Scan for the cell matching the given text and deliver its (X, Y) coordinate at center. 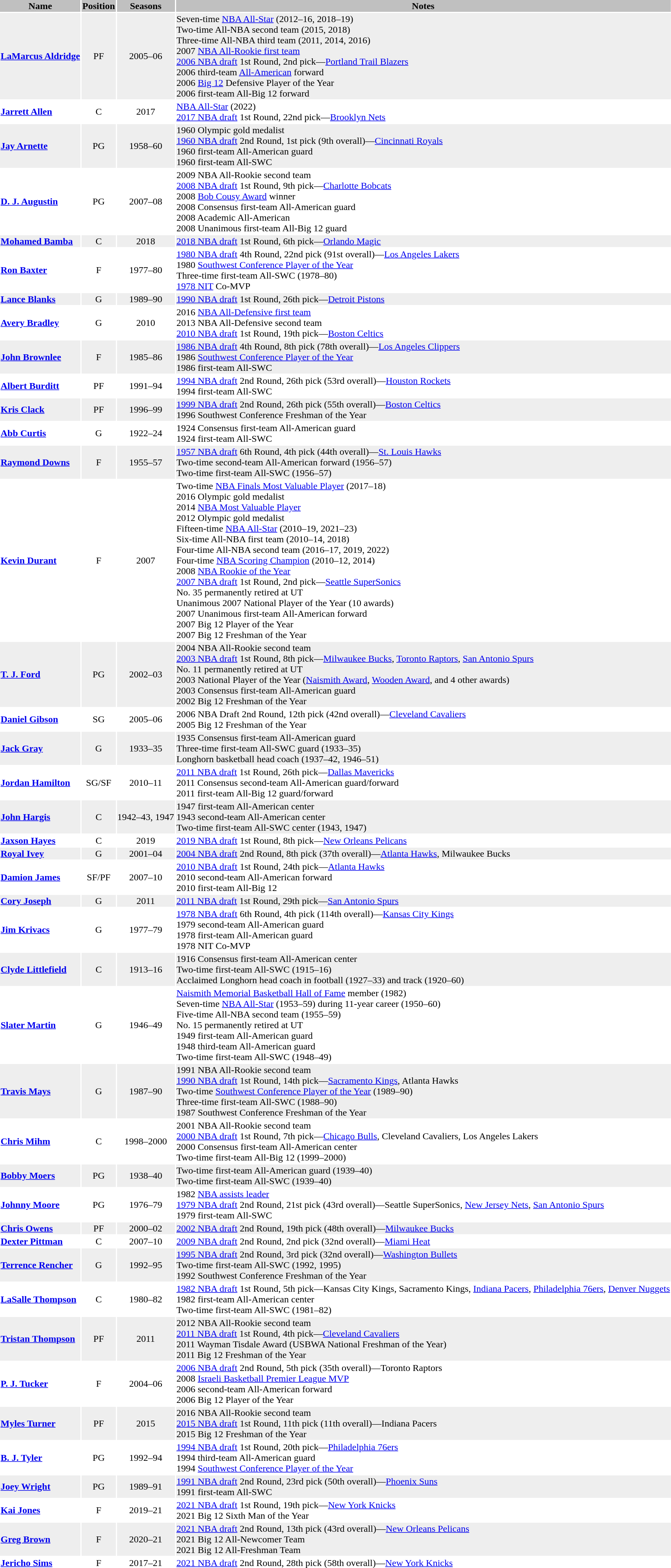
2006 NBA Draft 2nd Round, 12th pick (42nd overall)—Cleveland Cavaliers2005 Big 12 Freshman of the Year (423, 720)
1991 NBA draft 2nd Round, 23rd pick (50th overall)—Phoenix Suns1991 first-team All-SWC (423, 1486)
Travis Mays (40, 1091)
Kris Clack (40, 410)
2017 (146, 112)
2004 NBA draft 2nd Round, 8th pick (37th overall)—Atlanta Hawks, Milwaukee Bucks (423, 854)
2015 (146, 1423)
SF/PF (99, 877)
Royal Ivey (40, 854)
2010–11 (146, 783)
2007 (146, 560)
Jim Krivacs (40, 930)
2019–21 (146, 1510)
2010 NBA draft 1st Round, 24th pick—Atlanta Hawks2010 second-team All-American forward2010 first-team All-Big 12 (423, 877)
2021 NBA draft 1st Round, 19th pick—New York Knicks2021 Big 12 Sixth Man of the Year (423, 1510)
Myles Turner (40, 1423)
SG (99, 720)
1924 Consensus first-team All-American guard1924 first-team All-SWC (423, 433)
2020–21 (146, 1539)
Albert Burditt (40, 386)
LaMarcus Aldridge (40, 56)
Kevin Durant (40, 560)
2000–02 (146, 1228)
LaSalle Thompson (40, 1299)
2019 NBA draft 1st Round, 8th pick—New Orleans Pelicans (423, 841)
Tristan Thompson (40, 1339)
Bobby Moers (40, 1176)
2021 NBA draft 2nd Round, 13th pick (43rd overall)—New Orleans Pelicans2021 Big 12 All-Newcomer Team 2021 Big 12 All-Freshman Team (423, 1539)
Mohamed Bamba (40, 241)
2019 (146, 841)
Jack Gray (40, 748)
2011 NBA draft 1st Round, 26th pick—Dallas Mavericks2011 Consensus second-team All-American guard/forward2011 first-team All-Big 12 guard/forward (423, 783)
1976–79 (146, 1205)
1992–94 (146, 1458)
Greg Brown (40, 1539)
2009 NBA draft 2nd Round, 2nd pick (32nd overall)—Miami Heat (423, 1241)
1946–49 (146, 1025)
Joey Wright (40, 1486)
Position (99, 6)
2016 NBA All-Rookie second team2015 NBA draft 1st Round, 11th pick (11th overall)—Indiana Pacers2015 Big 12 Freshman of the Year (423, 1423)
Chris Mihm (40, 1141)
John Hargis (40, 817)
Two-time first-team All-American guard (1939–40)Two-time first-team All-SWC (1939–40) (423, 1176)
2016 NBA All-Defensive first team2013 NBA All-Defensive second team2010 NBA draft 1st Round, 19th pick—Boston Celtics (423, 323)
1991–94 (146, 386)
P. J. Tucker (40, 1384)
1985–86 (146, 357)
Chris Owens (40, 1228)
1977–79 (146, 930)
1913–16 (146, 969)
1994 NBA draft 2nd Round, 26th pick (53rd overall)—Houston Rockets1994 first-team All-SWC (423, 386)
Jarrett Allen (40, 112)
1989–91 (146, 1486)
2011 NBA draft 1st Round, 29th pick—San Antonio Spurs (423, 901)
1960 Olympic gold medalist1960 NBA draft 2nd Round, 1st pick (9th overall)—Cincinnati Royals1960 first-team All-American guard1960 first-team All-SWC (423, 146)
Terrence Rencher (40, 1265)
1947 first-team All-American center1943 second-team All-American centerTwo-time first-team All-SWC center (1943, 1947) (423, 817)
2010 (146, 323)
Clyde Littlefield (40, 969)
1938–40 (146, 1176)
1994 NBA draft 1st Round, 20th pick—Philadelphia 76ers1994 third-team All-American guard1994 Southwest Conference Player of the Year (423, 1458)
Jay Arnette (40, 146)
1933–35 (146, 748)
Jordan Hamilton (40, 783)
1977–80 (146, 270)
1935 Consensus first-team All-American guardThree-time first-team All-SWC guard (1933–35)Longhorn basketball head coach (1937–42, 1946–51) (423, 748)
2004–06 (146, 1384)
1942–43, 1947 (146, 817)
1996–99 (146, 410)
B. J. Tyler (40, 1458)
1998–2000 (146, 1141)
Kai Jones (40, 1510)
Slater Martin (40, 1025)
Ron Baxter (40, 270)
Damion James (40, 877)
Lance Blanks (40, 299)
1958–60 (146, 146)
Jaxson Hayes (40, 841)
NBA All-Star (2022)2017 NBA draft 1st Round, 22nd pick—Brooklyn Nets (423, 112)
1922–24 (146, 433)
Daniel Gibson (40, 720)
D. J. Augustin (40, 202)
Avery Bradley (40, 323)
Abb Curtis (40, 433)
1989–90 (146, 299)
John Brownlee (40, 357)
Johnny Moore (40, 1205)
2018 (146, 241)
T. J. Ford (40, 675)
2002–03 (146, 675)
1990 NBA draft 1st Round, 26th pick—Detroit Pistons (423, 299)
SG/SF (99, 783)
1955–57 (146, 462)
1992–95 (146, 1265)
1987–90 (146, 1091)
2002 NBA draft 2nd Round, 19th pick (48th overall)—Milwaukee Bucks (423, 1228)
Name (40, 6)
2007–08 (146, 202)
Dexter Pittman (40, 1241)
1986 NBA draft 4th Round, 8th pick (78th overall)—Los Angeles Clippers1986 Southwest Conference Player of the Year1986 first-team All-SWC (423, 357)
Cory Joseph (40, 901)
2018 NBA draft 1st Round, 6th pick—Orlando Magic (423, 241)
1980–82 (146, 1299)
Raymond Downs (40, 462)
1999 NBA draft 2nd Round, 26th pick (55th overall)—Boston Celtics1996 Southwest Conference Freshman of the Year (423, 410)
Seasons (146, 6)
Notes (423, 6)
2001–04 (146, 854)
